Search for the cell housing the specified text and yield its [x, y] center coordinate. 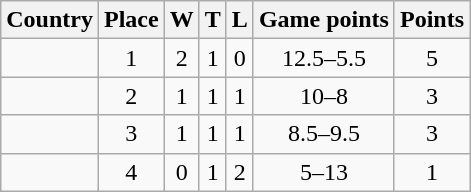
5 [432, 58]
Points [432, 20]
Game points [324, 20]
Place [131, 20]
4 [131, 172]
Country [50, 20]
5–13 [324, 172]
8.5–9.5 [324, 134]
12.5–5.5 [324, 58]
T [212, 20]
10–8 [324, 96]
L [240, 20]
W [182, 20]
